Pinpoint the cell where the given text exists, returning its [x, y] midpoint coordinate. 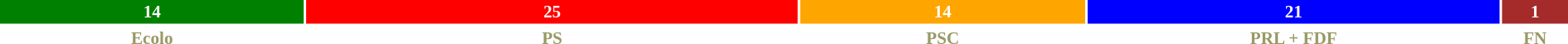
21 [1294, 12]
25 [552, 12]
1 [1535, 12]
